Provide the [x, y] coordinate of the cell's center where the given text is located.  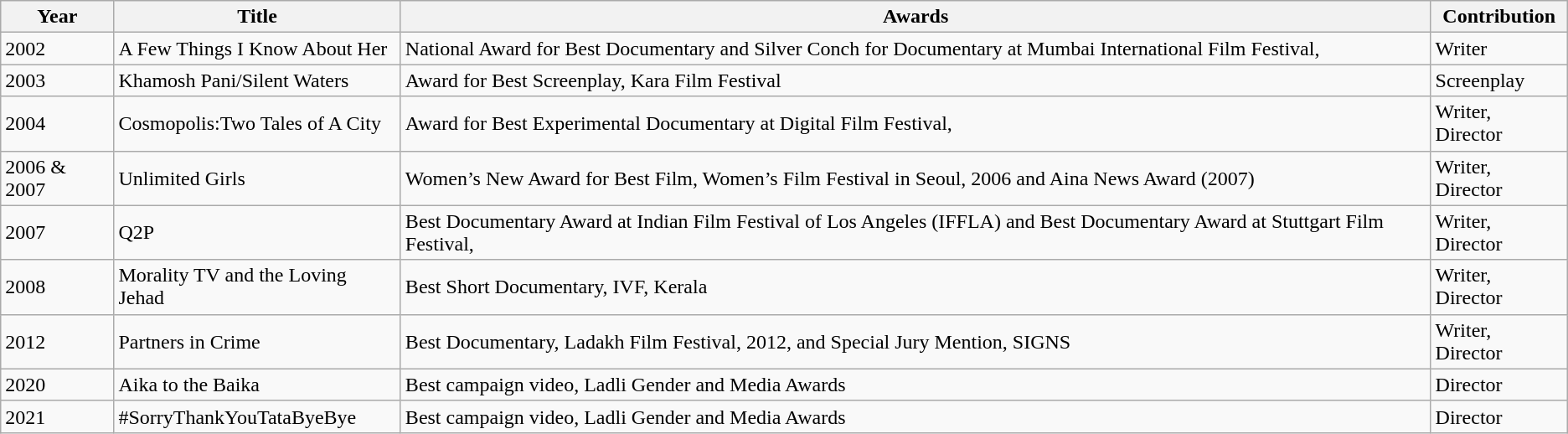
Best Documentary, Ladakh Film Festival, 2012, and Special Jury Mention, SIGNS [916, 342]
Women’s New Award for Best Film, Women’s Film Festival in Seoul, 2006 and Aina News Award (2007) [916, 178]
2002 [57, 49]
Best Documentary Award at Indian Film Festival of Los Angeles (IFFLA) and Best Documentary Award at Stuttgart Film Festival, [916, 233]
2004 [57, 124]
2007 [57, 233]
Writer [1499, 49]
Award for Best Experimental Documentary at Digital Film Festival, [916, 124]
#SorryThankYouTataByeBye [257, 416]
Partners in Crime [257, 342]
Award for Best Screenplay, Kara Film Festival [916, 80]
2021 [57, 416]
National Award for Best Documentary and Silver Conch for Documentary at Mumbai International Film Festival, [916, 49]
Unlimited Girls [257, 178]
2003 [57, 80]
Khamosh Pani/Silent Waters [257, 80]
Cosmopolis:Two Tales of A City [257, 124]
Contribution [1499, 17]
Screenplay [1499, 80]
Awards [916, 17]
Best Short Documentary, IVF, Kerala [916, 287]
Title [257, 17]
2008 [57, 287]
Aika to the Baika [257, 385]
Year [57, 17]
A Few Things I Know About Her [257, 49]
Q2P [257, 233]
2020 [57, 385]
2012 [57, 342]
2006 & 2007 [57, 178]
Morality TV and the Loving Jehad [257, 287]
